From the cell containing the given text, extract its center point as [X, Y] coordinate. 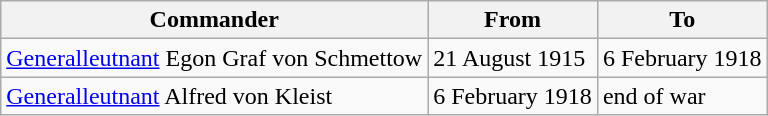
21 August 1915 [513, 58]
end of war [682, 96]
Commander [214, 20]
To [682, 20]
From [513, 20]
Generalleutnant Alfred von Kleist [214, 96]
Generalleutnant Egon Graf von Schmettow [214, 58]
